Output the (x, y) coordinate of the center of the cell containing the given text.  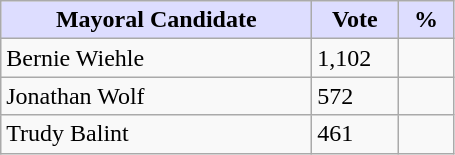
572 (355, 96)
Jonathan Wolf (156, 96)
% (426, 20)
Vote (355, 20)
1,102 (355, 58)
461 (355, 134)
Mayoral Candidate (156, 20)
Trudy Balint (156, 134)
Bernie Wiehle (156, 58)
